Return (x, y) of the center of cell containing provided text 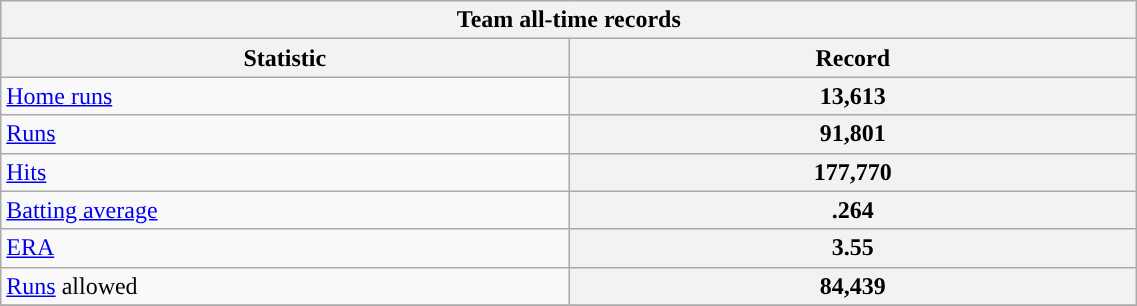
Runs allowed (285, 286)
Batting average (285, 210)
3.55 (853, 248)
Record (853, 58)
177,770 (853, 172)
84,439 (853, 286)
91,801 (853, 134)
ERA (285, 248)
Statistic (285, 58)
.264 (853, 210)
Team all-time records (569, 20)
13,613 (853, 96)
Home runs (285, 96)
Hits (285, 172)
Runs (285, 134)
